Locate the cell with the specified text and output its (X, Y) center coordinate. 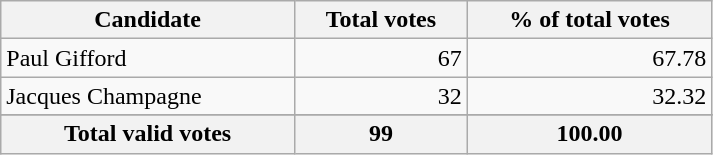
Jacques Champagne (148, 96)
32 (380, 96)
Candidate (148, 20)
Total valid votes (148, 134)
% of total votes (589, 20)
67 (380, 58)
67.78 (589, 58)
99 (380, 134)
100.00 (589, 134)
Total votes (380, 20)
Paul Gifford (148, 58)
32.32 (589, 96)
